For the text-containing cell, return its midpoint in (x, y) coordinate format. 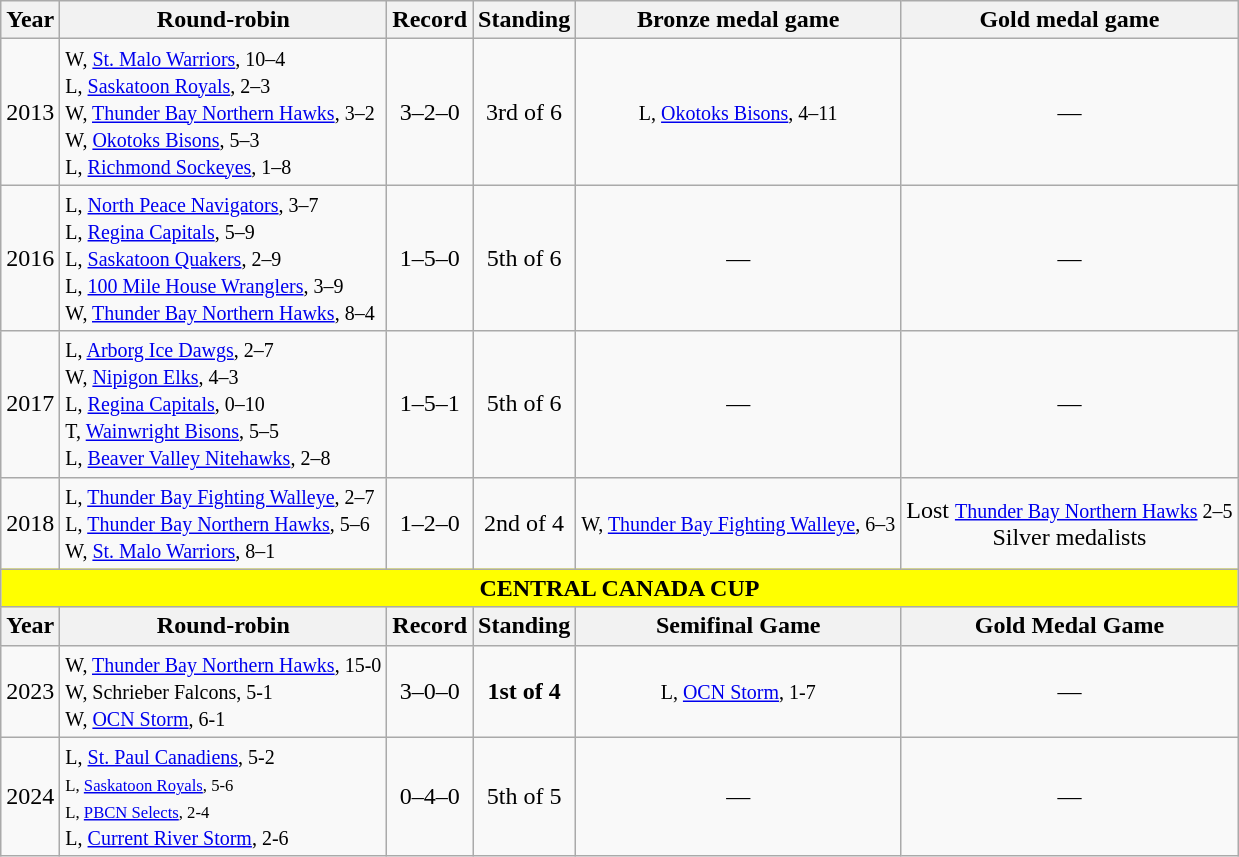
W, Thunder Bay Fighting Walleye, 6–3 (738, 523)
Semifinal Game (738, 626)
3–2–0 (430, 112)
2017 (30, 404)
2024 (30, 796)
3–0–0 (430, 691)
5th of 5 (524, 796)
L, North Peace Navigators, 3–7L, Regina Capitals, 5–9L, Saskatoon Quakers, 2–9L, 100 Mile House Wranglers, 3–9W, Thunder Bay Northern Hawks, 8–4 (224, 258)
3rd of 6 (524, 112)
1–5–1 (430, 404)
L, Thunder Bay Fighting Walleye, 2–7L, Thunder Bay Northern Hawks, 5–6W, St. Malo Warriors, 8–1 (224, 523)
0–4–0 (430, 796)
L, Okotoks Bisons, 4–11 (738, 112)
W, Thunder Bay Northern Hawks, 15-0W, Schrieber Falcons, 5-1W, OCN Storm, 6-1 (224, 691)
2013 (30, 112)
2018 (30, 523)
L, OCN Storm, 1-7 (738, 691)
Lost Thunder Bay Northern Hawks 2–5 Silver medalists (1070, 523)
Gold medal game (1070, 20)
2023 (30, 691)
1st of 4 (524, 691)
2016 (30, 258)
L, St. Paul Canadiens, 5-2L, Saskatoon Royals, 5-6L, PBCN Selects, 2-4L, Current River Storm, 2-6 (224, 796)
L, Arborg Ice Dawgs, 2–7W, Nipigon Elks, 4–3L, Regina Capitals, 0–10T, Wainwright Bisons, 5–5L, Beaver Valley Nitehawks, 2–8 (224, 404)
Gold Medal Game (1070, 626)
1–2–0 (430, 523)
2nd of 4 (524, 523)
CENTRAL CANADA CUP (620, 588)
Bronze medal game (738, 20)
1–5–0 (430, 258)
W, St. Malo Warriors, 10–4L, Saskatoon Royals, 2–3W, Thunder Bay Northern Hawks, 3–2W, Okotoks Bisons, 5–3L, Richmond Sockeyes, 1–8 (224, 112)
